For the text-containing cell, return its midpoint in (X, Y) coordinate format. 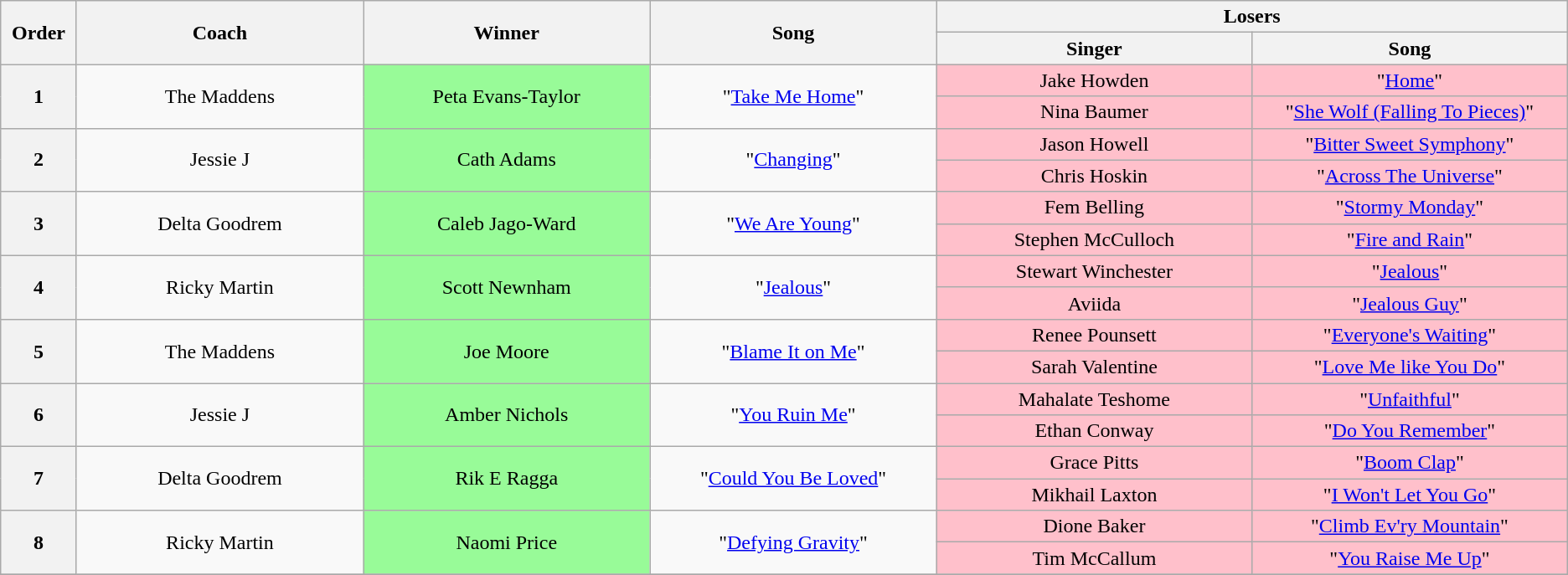
Grace Pitts (1094, 463)
Dione Baker (1094, 526)
Naomi Price (507, 542)
Peta Evans-Taylor (507, 96)
Tim McCallum (1094, 558)
"Unfaithful" (1411, 399)
Scott Newnham (507, 287)
Singer (1094, 49)
"Everyone's Waiting" (1411, 335)
"Could You Be Loved" (793, 479)
Chris Hoskin (1094, 176)
Cath Adams (507, 160)
"We Are Young" (793, 223)
"Across The Universe" (1411, 176)
Stephen McCulloch (1094, 239)
Amber Nichols (507, 415)
Ethan Conway (1094, 431)
"Love Me like You Do" (1411, 367)
"Do You Remember" (1411, 431)
Mikhail Laxton (1094, 495)
"Fire and Rain" (1411, 239)
1 (39, 96)
Stewart Winchester (1094, 271)
"I Won't Let You Go" (1411, 495)
Nina Baumer (1094, 112)
2 (39, 160)
Aviida (1094, 303)
"Changing" (793, 160)
5 (39, 351)
"Jealous Guy" (1411, 303)
4 (39, 287)
"She Wolf (Falling To Pieces)" (1411, 112)
Mahalate Teshome (1094, 399)
"Boom Clap" (1411, 463)
Order (39, 33)
Jake Howden (1094, 80)
"Take Me Home" (793, 96)
"Home" (1411, 80)
7 (39, 479)
"Stormy Monday" (1411, 208)
Jason Howell (1094, 144)
Caleb Jago-Ward (507, 223)
Joe Moore (507, 351)
"Defying Gravity" (793, 542)
Sarah Valentine (1094, 367)
8 (39, 542)
"Blame It on Me" (793, 351)
Fem Belling (1094, 208)
"You Raise Me Up" (1411, 558)
"Climb Ev'ry Mountain" (1411, 526)
6 (39, 415)
"Bitter Sweet Symphony" (1411, 144)
Renee Pounsett (1094, 335)
Winner (507, 33)
Losers (1251, 17)
Coach (219, 33)
"You Ruin Me" (793, 415)
Rik E Ragga (507, 479)
3 (39, 223)
